Capture the cell that displays the provided text and extract its (X, Y) central coordinate. 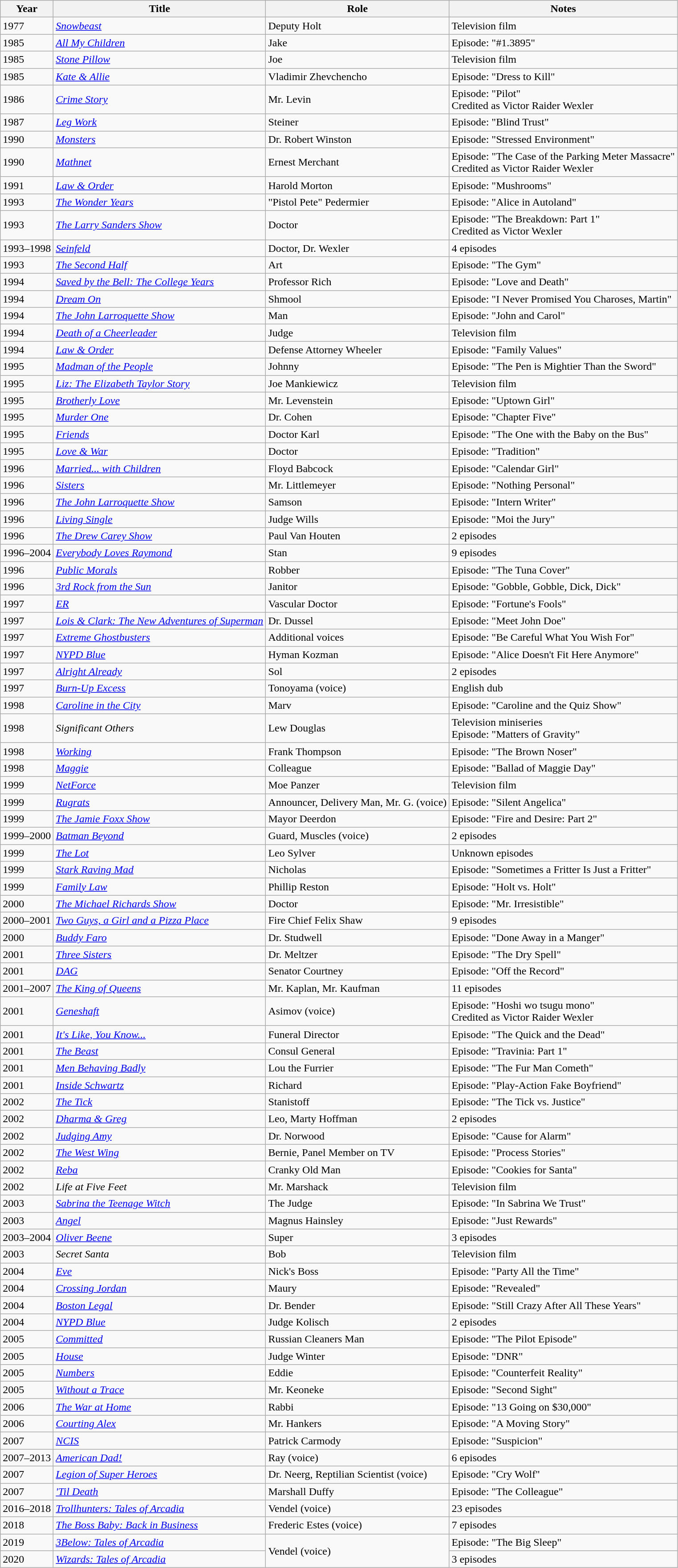
Sisters (159, 485)
Episode: "Sometimes a Fritter Is Just a Fritter" (564, 870)
Dr. Bender (357, 1305)
American Dad! (159, 1458)
Episode: "Off the Record" (564, 971)
Brotherly Love (159, 400)
Steiner (357, 122)
Episode: "Suspicion" (564, 1441)
Episode: "Holt vs. Holt" (564, 887)
Burn-Up Excess (159, 688)
Mr. Kaplan, Mr. Kaufman (357, 988)
2003–2004 (27, 1237)
Bob (357, 1254)
Deputy Holt (357, 26)
Hyman Kozman (357, 655)
Rugrats (159, 802)
Episode: "Dress to Kill" (564, 77)
Mr. Levin (357, 100)
Art (357, 265)
Russian Cleaners Man (357, 1339)
Dharma & Greg (159, 1119)
Episode: "Fortune's Fools" (564, 604)
Public Morals (159, 570)
Episode: "Silent Angelica" (564, 802)
Paul Van Houten (357, 536)
Television miniseriesEpisode: "Matters of Gravity" (564, 728)
The King of Queens (159, 988)
Marshall Duffy (357, 1491)
Johnny (357, 367)
Wizards: Tales of Arcadia (159, 1559)
Eve (159, 1271)
Sol (357, 671)
Episode: "The Dry Spell" (564, 954)
'Til Death (159, 1491)
Floyd Babcock (357, 468)
Rabbi (357, 1407)
Mr. Levenstein (357, 400)
Mr. Keoneke (357, 1390)
Defense Attorney Wheeler (357, 350)
Frederic Estes (voice) (357, 1525)
Episode: "Uptown Girl" (564, 400)
Frank Thompson (357, 751)
Secret Santa (159, 1254)
House (159, 1356)
Maggie (159, 768)
1991 (27, 185)
The Judge (357, 1204)
Oliver Beene (159, 1237)
Episode: "The Quick and the Dead" (564, 1034)
Phillip Reston (357, 887)
Role (357, 9)
Episode: "#1.3895" (564, 43)
Men Behaving Badly (159, 1068)
Asimov (voice) (357, 1011)
Super (357, 1237)
Man (357, 316)
Episode: "Caroline and the Quiz Show" (564, 705)
Moe Panzer (357, 785)
2001–2007 (27, 988)
Episode: "Cause for Alarm" (564, 1136)
Lois & Clark: The New Adventures of Superman (159, 621)
Janitor (357, 587)
Stanistoff (357, 1102)
Geneshaft (159, 1011)
Numbers (159, 1373)
The Jamie Foxx Show (159, 819)
Episode: "Moi the Jury" (564, 519)
Joe (357, 60)
Murder One (159, 417)
Extreme Ghostbusters (159, 638)
Reba (159, 1170)
Episode: "Ballad of Maggie Day" (564, 768)
Episode: "Mr. Irresistible" (564, 904)
Professor Rich (357, 282)
23 episodes (564, 1508)
7 episodes (564, 1525)
3Below: Tales of Arcadia (159, 1542)
Consul General (357, 1051)
Lew Douglas (357, 728)
ER (159, 604)
Leo Sylver (357, 853)
Jake (357, 43)
Episode: "Mushrooms" (564, 185)
2016–2018 (27, 1508)
Shmool (357, 299)
Episode: "Alice in Autoland" (564, 202)
Episode: "Hoshi wo tsugu mono"Credited as Victor Raider Wexler (564, 1011)
Love & War (159, 451)
Vascular Doctor (357, 604)
Angel (159, 1220)
The West Wing (159, 1153)
Episode: "Blind Trust" (564, 122)
1986 (27, 100)
Mr. Littlemeyer (357, 485)
Episode: "The Pilot Episode" (564, 1339)
Dr. Norwood (357, 1136)
Saved by the Bell: The College Years (159, 282)
Doctor, Dr. Wexler (357, 248)
Episode: "Meet John Doe" (564, 621)
Leg Work (159, 122)
Magnus Hainsley (357, 1220)
Buddy Faro (159, 938)
The Michael Richards Show (159, 904)
Episode: "Still Crazy After All These Years" (564, 1305)
Episode: "Cookies for Santa" (564, 1170)
4 episodes (564, 248)
Episode: "Revealed" (564, 1288)
Sabrina the Teenage Witch (159, 1204)
Two Guys, a Girl and a Pizza Place (159, 921)
Everybody Loves Raymond (159, 553)
The Wonder Years (159, 202)
NCIS (159, 1441)
3rd Rock from the Sun (159, 587)
Ray (voice) (357, 1458)
Dream On (159, 299)
Episode: "The Case of the Parking Meter Massacre"Credited as Victor Raider Wexler (564, 162)
Inside Schwartz (159, 1085)
Harold Morton (357, 185)
Monsters (159, 139)
Judge (357, 333)
Boston Legal (159, 1305)
Judging Amy (159, 1136)
All My Children (159, 43)
Episode: "Be Careful What You Wish For" (564, 638)
Eddie (357, 1373)
Episode: "Done Away in a Manger" (564, 938)
"Pistol Pete" Pedermier (357, 202)
Episode: "A Moving Story" (564, 1424)
The Second Half (159, 265)
Batman Beyond (159, 836)
Working (159, 751)
Maury (357, 1288)
Snowbeast (159, 26)
The War at Home (159, 1407)
Episode: "Cry Wolf" (564, 1475)
The Drew Carey Show (159, 536)
Dr. Dussel (357, 621)
Living Single (159, 519)
Episode: "The One with the Baby on the Bus" (564, 434)
Judge Winter (357, 1356)
Episode: "Process Stories" (564, 1153)
Episode: "Family Values" (564, 350)
Additional voices (357, 638)
Episode: "The Fur Man Cometh" (564, 1068)
Richard (357, 1085)
Samson (357, 502)
Dr. Meltzer (357, 954)
Ernest Merchant (357, 162)
Mr. Marshack (357, 1187)
Episode: "In Sabrina We Trust" (564, 1204)
Episode: "The Breakdown: Part 1"Credited as Victor Wexler (564, 225)
Episode: "The Pen is Mightier Than the Sword" (564, 367)
2007–2013 (27, 1458)
2000–2001 (27, 921)
Episode: "John and Carol" (564, 316)
Three Sisters (159, 954)
The Boss Baby: Back in Business (159, 1525)
NetForce (159, 785)
Episode: "Tradition" (564, 451)
Episode: "The Tick vs. Justice" (564, 1102)
DAG (159, 971)
6 episodes (564, 1458)
Family Law (159, 887)
The Beast (159, 1051)
Caroline in the City (159, 705)
Crime Story (159, 100)
Episode: "DNR" (564, 1356)
Episode: "The Brown Noser" (564, 751)
Mr. Hankers (357, 1424)
Episode: "Counterfeit Reality" (564, 1373)
Patrick Carmody (357, 1441)
Courting Alex (159, 1424)
It's Like, You Know... (159, 1034)
Title (159, 9)
Episode: "The Tuna Cover" (564, 570)
Alright Already (159, 671)
Trollhunters: Tales of Arcadia (159, 1508)
Funeral Director (357, 1034)
Episode: "Calendar Girl" (564, 468)
Friends (159, 434)
Episode: "The Big Sleep" (564, 1542)
Episode: "13 Going on $30,000" (564, 1407)
The Lot (159, 853)
Significant Others (159, 728)
Episode: "Play-Action Fake Boyfriend" (564, 1085)
Robber (357, 570)
Married... with Children (159, 468)
Dr. Cohen (357, 417)
1977 (27, 26)
Colleague (357, 768)
Unknown episodes (564, 853)
Fire Chief Felix Shaw (357, 921)
Madman of the People (159, 367)
Cranky Old Man (357, 1170)
11 episodes (564, 988)
Nicholas (357, 870)
Liz: The Elizabeth Taylor Story (159, 384)
Leo, Marty Hoffman (357, 1119)
Stone Pillow (159, 60)
Episode: "Second Sight" (564, 1390)
Episode: "Just Rewards" (564, 1220)
Nick's Boss (357, 1271)
Without a Trace (159, 1390)
Episode: "Pilot"Credited as Victor Raider Wexler (564, 100)
2018 (27, 1525)
Legion of Super Heroes (159, 1475)
Judge Kolisch (357, 1322)
Judge Wills (357, 519)
Death of a Cheerleader (159, 333)
2019 (27, 1542)
Episode: "Travinia: Part 1" (564, 1051)
Episode: "The Colleague" (564, 1491)
Dr. Studwell (357, 938)
Committed (159, 1339)
Episode: "Fire and Desire: Part 2" (564, 819)
Episode: "Love and Death" (564, 282)
Crossing Jordan (159, 1288)
Notes (564, 9)
Tonoyama (voice) (357, 688)
Lou the Furrier (357, 1068)
Mathnet (159, 162)
Episode: "Gobble, Gobble, Dick, Dick" (564, 587)
Life at Five Feet (159, 1187)
Guard, Muscles (voice) (357, 836)
Stark Raving Mad (159, 870)
Doctor Karl (357, 434)
2020 (27, 1559)
1993–1998 (27, 248)
1999–2000 (27, 836)
Announcer, Delivery Man, Mr. G. (voice) (357, 802)
Bernie, Panel Member on TV (357, 1153)
Mayor Deerdon (357, 819)
Episode: "Alice Doesn't Fit Here Anymore" (564, 655)
Dr. Neerg, Reptilian Scientist (voice) (357, 1475)
The Tick (159, 1102)
Episode: "Nothing Personal" (564, 485)
Episode: "The Gym" (564, 265)
Episode: "Stressed Environment" (564, 139)
Episode: "Intern Writer" (564, 502)
Joe Mankiewicz (357, 384)
1996–2004 (27, 553)
Marv (357, 705)
Episode: "I Never Promised You Charoses, Martin" (564, 299)
Vladimir Zhevchencho (357, 77)
Year (27, 9)
1987 (27, 122)
Senator Courtney (357, 971)
Stan (357, 553)
Episode: "Party All the Time" (564, 1271)
The Larry Sanders Show (159, 225)
Seinfeld (159, 248)
English dub (564, 688)
Kate & Allie (159, 77)
Dr. Robert Winston (357, 139)
Episode: "Chapter Five" (564, 417)
